From the cell containing the given text, extract its center point as [X, Y] coordinate. 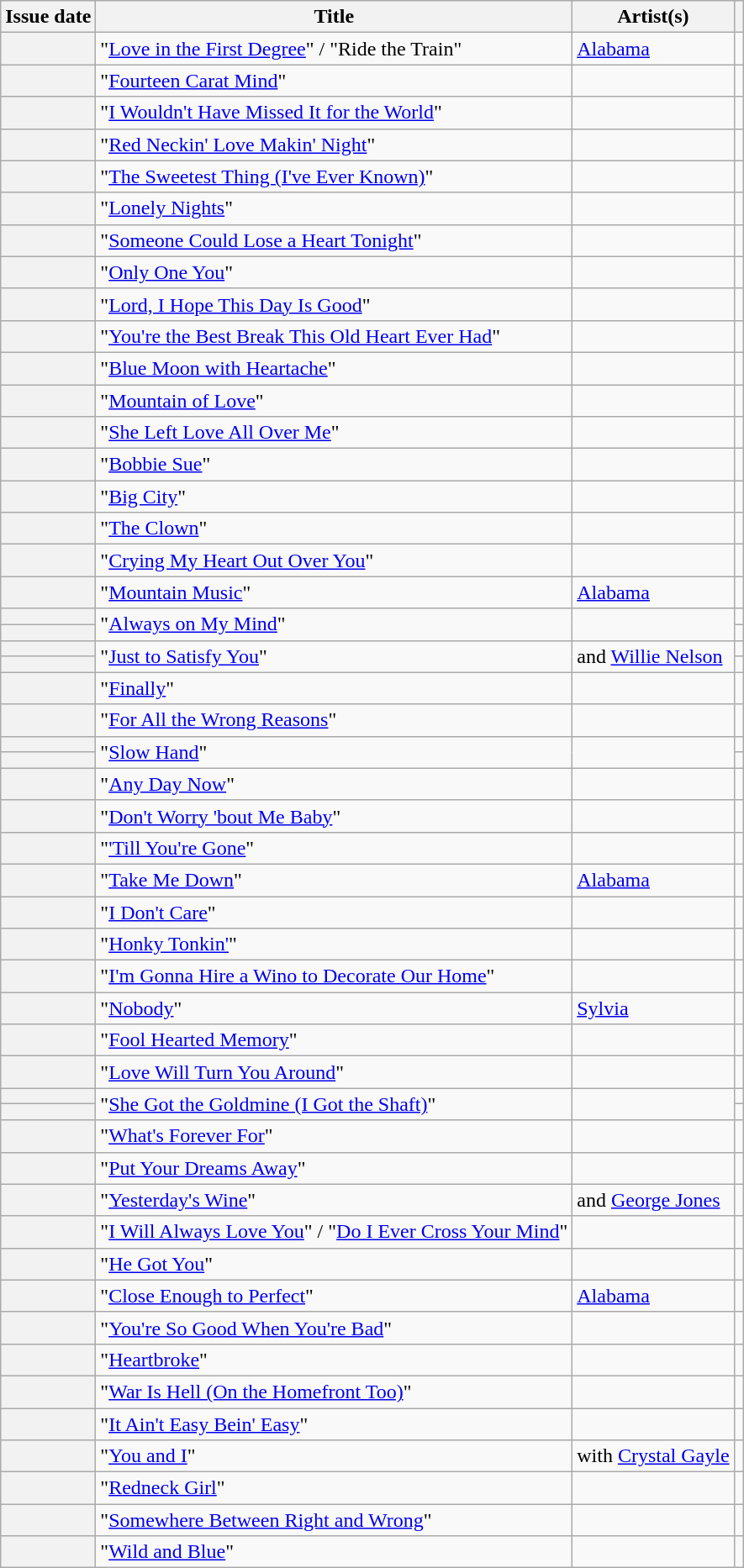
"The Clown" [335, 529]
"Don't Worry 'bout Me Baby" [335, 816]
Artist(s) [653, 17]
"The Sweetest Thing (I've Ever Known)" [335, 176]
"Take Me Down" [335, 880]
"Honky Tonkin'" [335, 944]
"Yesterday's Wine" [335, 1200]
"Any Day Now" [335, 784]
"I Will Always Love You" / "Do I Ever Cross Your Mind" [335, 1232]
Title [335, 17]
"Fool Hearted Memory" [335, 1040]
"He Got You" [335, 1264]
"Mountain Music" [335, 592]
"Big City" [335, 497]
"Somewhere Between Right and Wrong" [335, 1520]
"She Left Love All Over Me" [335, 433]
"You're the Best Break This Old Heart Ever Had" [335, 336]
"You're So Good When You're Bad" [335, 1328]
"Only One You" [335, 272]
"For All the Wrong Reasons" [335, 720]
"Finally" [335, 688]
and Willie Nelson [653, 656]
"Crying My Heart Out Over You" [335, 560]
"Fourteen Carat Mind" [335, 81]
"Just to Satisfy You" [335, 656]
"What's Forever For" [335, 1136]
"Mountain of Love" [335, 401]
with Crystal Gayle [653, 1456]
"Love Will Turn You Around" [335, 1072]
Issue date [49, 17]
"Red Neckin' Love Makin' Night" [335, 145]
"Wild and Blue" [335, 1552]
"I'm Gonna Hire a Wino to Decorate Our Home" [335, 976]
"Put Your Dreams Away" [335, 1168]
"War Is Hell (On the Homefront Too)" [335, 1392]
"I Wouldn't Have Missed It for the World" [335, 113]
"Nobody" [335, 1008]
"I Don't Care" [335, 912]
and George Jones [653, 1200]
"Bobbie Sue" [335, 465]
"Heartbroke" [335, 1360]
"You and I" [335, 1456]
"Lonely Nights" [335, 208]
"Love in the First Degree" / "Ride the Train" [335, 49]
"It Ain't Easy Bein' Easy" [335, 1424]
"Blue Moon with Heartache" [335, 368]
"Slow Hand" [335, 752]
"Redneck Girl" [335, 1488]
Sylvia [653, 1008]
"'Till You're Gone" [335, 848]
"Close Enough to Perfect" [335, 1296]
"Someone Could Lose a Heart Tonight" [335, 240]
"Lord, I Hope This Day Is Good" [335, 304]
"She Got the Goldmine (I Got the Shaft)" [335, 1104]
"Always on My Mind" [335, 624]
